Extract the (x, y) coordinate from the center of the cell holding the provided text.  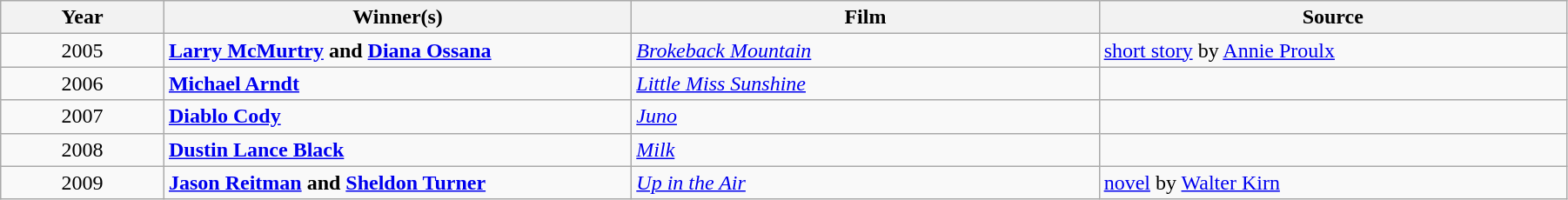
Larry McMurtry and Diana Ossana (397, 50)
Juno (865, 117)
Year (83, 17)
Michael Arndt (397, 83)
Diablo Cody (397, 117)
2006 (83, 83)
Up in the Air (865, 183)
Little Miss Sunshine (865, 83)
Dustin Lance Black (397, 150)
2008 (83, 150)
Jason Reitman and Sheldon Turner (397, 183)
2007 (83, 117)
novel by Walter Kirn (1333, 183)
short story by Annie Proulx (1333, 50)
Film (865, 17)
2009 (83, 183)
Milk (865, 150)
Brokeback Mountain (865, 50)
2005 (83, 50)
Source (1333, 17)
Winner(s) (397, 17)
